Identify which cell holds the provided text, then report its [x, y] central coordinate. 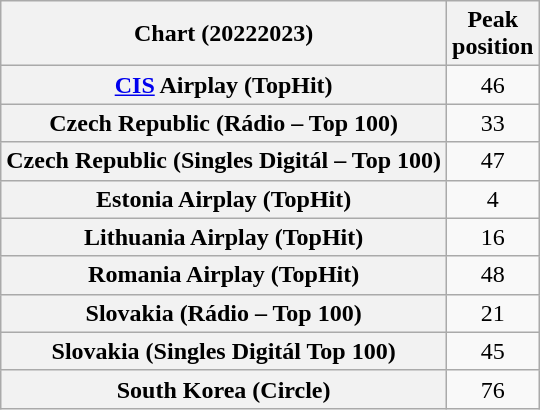
Estonia Airplay (TopHit) [224, 199]
Slovakia (Rádio – Top 100) [224, 313]
45 [493, 351]
48 [493, 275]
Chart (20222023) [224, 34]
Romania Airplay (TopHit) [224, 275]
76 [493, 389]
CIS Airplay (TopHit) [224, 85]
47 [493, 161]
South Korea (Circle) [224, 389]
46 [493, 85]
Slovakia (Singles Digitál Top 100) [224, 351]
16 [493, 237]
33 [493, 123]
Lithuania Airplay (TopHit) [224, 237]
Peakposition [493, 34]
4 [493, 199]
Czech Republic (Singles Digitál – Top 100) [224, 161]
21 [493, 313]
Czech Republic (Rádio – Top 100) [224, 123]
